Determine the [X, Y] coordinate at the center of the cell enclosing the given text.  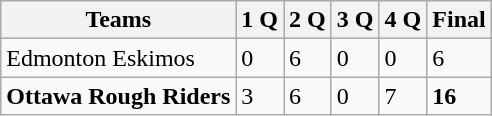
Edmonton Eskimos [118, 58]
4 Q [403, 20]
1 Q [260, 20]
2 Q [308, 20]
Teams [118, 20]
16 [459, 96]
3 [260, 96]
Final [459, 20]
Ottawa Rough Riders [118, 96]
7 [403, 96]
3 Q [355, 20]
